From the cell containing the given text, extract its center point as [x, y] coordinate. 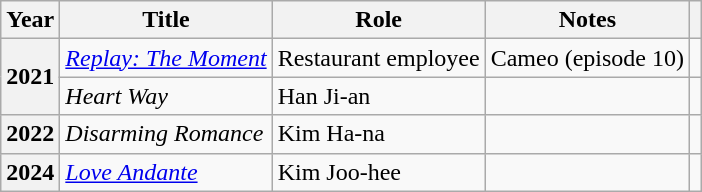
Replay: The Moment [166, 58]
Year [30, 20]
Cameo (episode 10) [587, 58]
Love Andante [166, 172]
Notes [587, 20]
Disarming Romance [166, 134]
Restaurant employee [378, 58]
Han Ji-an [378, 96]
2021 [30, 77]
Role [378, 20]
Kim Joo-hee [378, 172]
2022 [30, 134]
2024 [30, 172]
Heart Way [166, 96]
Kim Ha-na [378, 134]
Title [166, 20]
